Provide the [X, Y] coordinate of the cell's center where the given text is located.  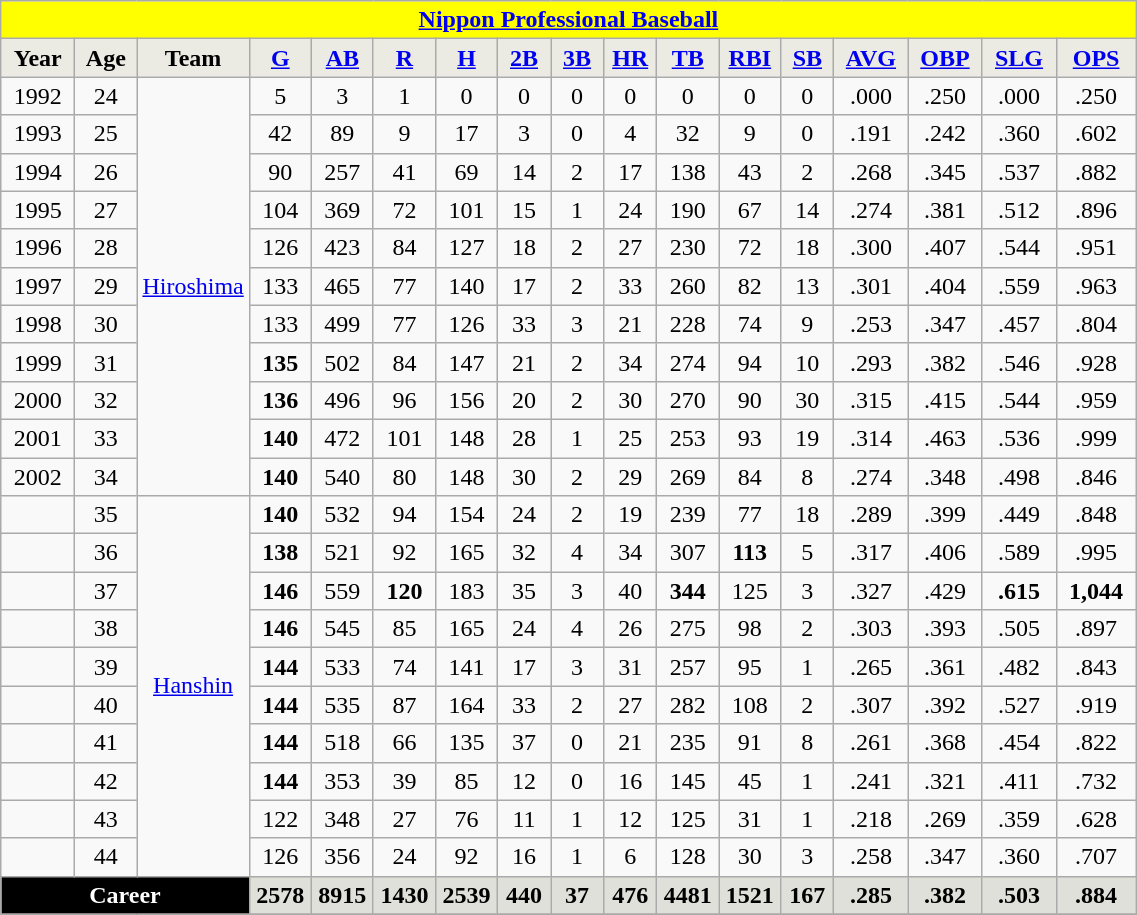
499 [342, 324]
1995 [38, 210]
.804 [1096, 324]
45 [750, 781]
95 [750, 667]
235 [688, 743]
8915 [342, 895]
369 [342, 210]
13 [808, 286]
.602 [1096, 134]
Hiroshima [193, 286]
253 [688, 438]
533 [342, 667]
559 [342, 591]
423 [342, 248]
44 [106, 857]
SLG [1019, 58]
.321 [945, 781]
2002 [38, 477]
2001 [38, 438]
269 [688, 477]
RBI [750, 58]
1521 [750, 895]
122 [280, 819]
.289 [871, 515]
.882 [1096, 172]
76 [466, 819]
87 [404, 705]
.615 [1019, 591]
183 [466, 591]
.897 [1096, 629]
Age [106, 58]
.454 [1019, 743]
.822 [1096, 743]
1998 [38, 324]
.314 [871, 438]
282 [688, 705]
Year [38, 58]
.261 [871, 743]
80 [404, 477]
.963 [1096, 286]
36 [106, 553]
10 [808, 362]
89 [342, 134]
.392 [945, 705]
164 [466, 705]
.457 [1019, 324]
2B [524, 58]
518 [342, 743]
.732 [1096, 781]
.359 [1019, 819]
156 [466, 400]
.293 [871, 362]
.307 [871, 705]
R [404, 58]
SB [808, 58]
307 [688, 553]
147 [466, 362]
496 [342, 400]
6 [630, 857]
476 [630, 895]
.241 [871, 781]
AVG [871, 58]
3B [578, 58]
98 [750, 629]
540 [342, 477]
.884 [1096, 895]
1999 [38, 362]
.537 [1019, 172]
.407 [945, 248]
1430 [404, 895]
91 [750, 743]
.317 [871, 553]
Hanshin [193, 686]
11 [524, 819]
127 [466, 248]
.546 [1019, 362]
15 [524, 210]
.559 [1019, 286]
.300 [871, 248]
154 [466, 515]
.404 [945, 286]
532 [342, 515]
.303 [871, 629]
535 [342, 705]
472 [342, 438]
.381 [945, 210]
353 [342, 781]
.843 [1096, 667]
.399 [945, 515]
348 [342, 819]
.345 [945, 172]
228 [688, 324]
104 [280, 210]
OPS [1096, 58]
1992 [38, 96]
440 [524, 895]
.191 [871, 134]
96 [404, 400]
OBP [945, 58]
167 [808, 895]
.527 [1019, 705]
356 [342, 857]
.919 [1096, 705]
521 [342, 553]
.315 [871, 400]
.361 [945, 667]
69 [466, 172]
465 [342, 286]
38 [106, 629]
.959 [1096, 400]
.628 [1096, 819]
.707 [1096, 857]
67 [750, 210]
.536 [1019, 438]
.265 [871, 667]
4481 [688, 895]
.995 [1096, 553]
136 [280, 400]
.846 [1096, 477]
.512 [1019, 210]
.498 [1019, 477]
.268 [871, 172]
20 [524, 400]
128 [688, 857]
.589 [1019, 553]
.218 [871, 819]
190 [688, 210]
.449 [1019, 515]
230 [688, 248]
1996 [38, 248]
239 [688, 515]
.411 [1019, 781]
2539 [466, 895]
HR [630, 58]
82 [750, 286]
.951 [1096, 248]
260 [688, 286]
.463 [945, 438]
145 [688, 781]
.429 [945, 591]
.269 [945, 819]
502 [342, 362]
270 [688, 400]
344 [688, 591]
.285 [871, 895]
141 [466, 667]
H [466, 58]
.848 [1096, 515]
.258 [871, 857]
.415 [945, 400]
.999 [1096, 438]
120 [404, 591]
.393 [945, 629]
Nippon Professional Baseball [568, 20]
.406 [945, 553]
Team [193, 58]
2578 [280, 895]
G [280, 58]
.301 [871, 286]
AB [342, 58]
1994 [38, 172]
.505 [1019, 629]
275 [688, 629]
.482 [1019, 667]
.928 [1096, 362]
TB [688, 58]
274 [688, 362]
Career [126, 895]
.896 [1096, 210]
93 [750, 438]
1993 [38, 134]
1997 [38, 286]
.503 [1019, 895]
108 [750, 705]
.368 [945, 743]
.253 [871, 324]
66 [404, 743]
.327 [871, 591]
.348 [945, 477]
.242 [945, 134]
2000 [38, 400]
113 [750, 553]
1,044 [1096, 591]
545 [342, 629]
